Output the [X, Y] coordinate of the center of the cell containing the given text.  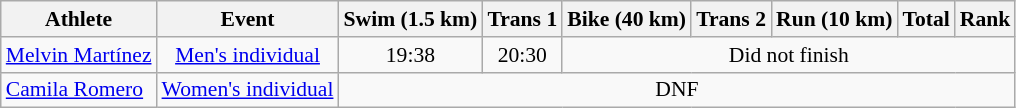
Swim (1.5 km) [411, 19]
Total [926, 19]
Bike (40 km) [626, 19]
19:38 [411, 55]
Melvin Martínez [79, 55]
20:30 [522, 55]
Rank [986, 19]
Men's individual [248, 55]
Camila Romero [79, 90]
Run (10 km) [834, 19]
Trans 2 [731, 19]
Trans 1 [522, 19]
DNF [678, 90]
Women's individual [248, 90]
Event [248, 19]
Did not finish [788, 55]
Athlete [79, 19]
